Capture the cell that displays the provided text and extract its [x, y] central coordinate. 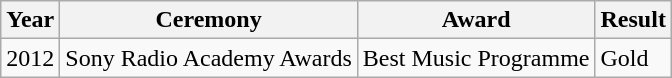
Gold [633, 58]
Result [633, 20]
Ceremony [208, 20]
Award [476, 20]
Sony Radio Academy Awards [208, 58]
Year [30, 20]
2012 [30, 58]
Best Music Programme [476, 58]
